Return (x, y) of the center of cell containing provided text 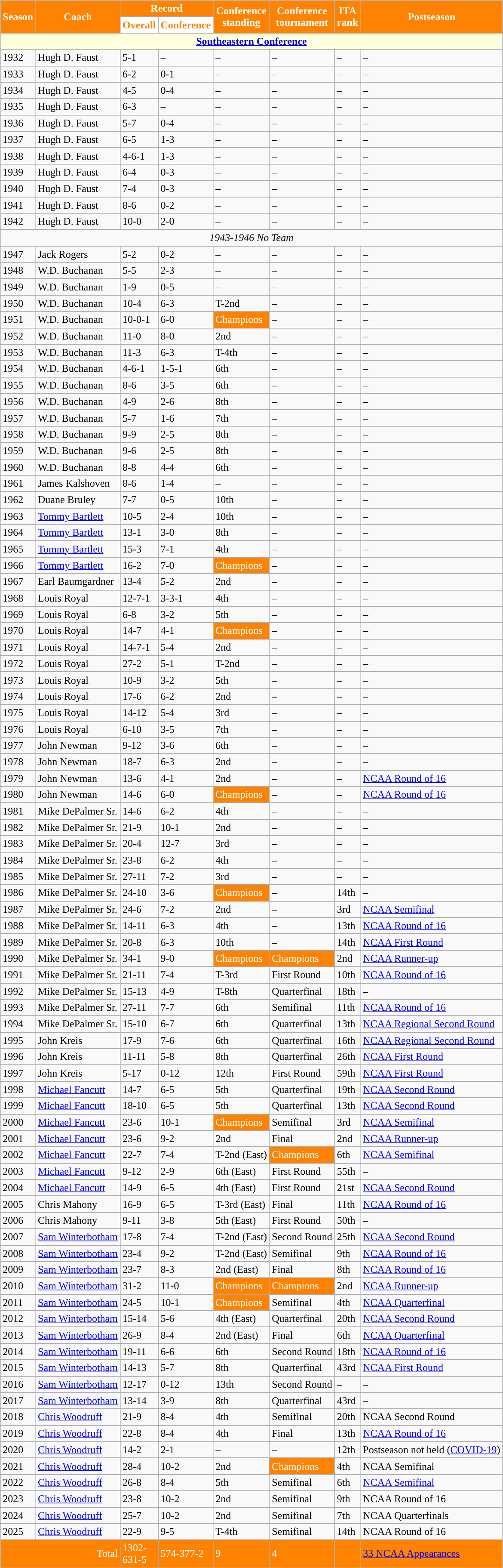
2011 (18, 1303)
1995 (18, 1040)
17-8 (139, 1237)
2007 (18, 1237)
1957 (18, 418)
26-8 (139, 1482)
2006 (18, 1220)
1986 (18, 893)
1-4 (186, 484)
1968 (18, 598)
1982 (18, 827)
3-8 (186, 1220)
1996 (18, 1057)
Duane Bruley (77, 500)
1941 (18, 205)
20-4 (139, 844)
2-6 (186, 401)
5-8 (186, 1057)
6-8 (139, 614)
8-0 (186, 336)
1976 (18, 729)
1952 (18, 336)
Conference tournament (302, 17)
9-0 (186, 958)
1942 (18, 222)
12-7 (186, 844)
1966 (18, 565)
1994 (18, 1024)
34-1 (139, 958)
8-8 (139, 467)
55th (347, 1171)
19-11 (139, 1352)
6-4 (139, 172)
1970 (18, 631)
15-14 (139, 1319)
Postseason (432, 17)
1-5-1 (186, 369)
1987 (18, 909)
14-2 (139, 1450)
2000 (18, 1122)
19th (347, 1090)
Record (166, 9)
1948 (18, 271)
2008 (18, 1253)
15-10 (139, 1024)
3-9 (186, 1401)
10-9 (139, 680)
1967 (18, 582)
50th (347, 1220)
1951 (18, 320)
7-0 (186, 565)
1999 (18, 1106)
15-13 (139, 991)
1959 (18, 451)
26th (347, 1057)
10-4 (139, 303)
T-3rd (East) (242, 1204)
2004 (18, 1188)
1962 (18, 500)
2025 (18, 1532)
22-8 (139, 1433)
24-6 (139, 909)
10-0-1 (139, 320)
6th (East) (242, 1171)
10-5 (139, 516)
14-11 (139, 926)
2-3 (186, 271)
5th (East) (242, 1220)
18-10 (139, 1106)
1990 (18, 958)
1947 (18, 254)
1980 (18, 795)
2-1 (186, 1450)
2010 (18, 1286)
8-3 (186, 1270)
T-8th (242, 991)
11-3 (139, 352)
2-0 (186, 222)
1993 (18, 1008)
ITA rank (347, 17)
33 NCAA Appearances (432, 1554)
Season (18, 17)
22-7 (139, 1155)
4-4 (186, 467)
27-2 (139, 664)
Earl Baumgardner (77, 582)
2024 (18, 1515)
9-11 (139, 1220)
2015 (18, 1368)
2014 (18, 1352)
2005 (18, 1204)
23-4 (139, 1253)
24-5 (139, 1303)
T-3rd (242, 975)
7-6 (186, 1040)
9-5 (186, 1532)
25-7 (139, 1515)
Southeastern Conference (252, 41)
1997 (18, 1073)
1950 (18, 303)
2013 (18, 1335)
14-12 (139, 713)
1961 (18, 484)
574-377-2 (186, 1554)
1954 (18, 369)
2020 (18, 1450)
1949 (18, 287)
25th (347, 1237)
1978 (18, 762)
2-9 (186, 1171)
10-0 (139, 222)
16th (347, 1040)
14-7-1 (139, 647)
2018 (18, 1417)
17-9 (139, 1040)
2-4 (186, 516)
13-4 (139, 582)
2017 (18, 1401)
1988 (18, 926)
20-8 (139, 942)
1935 (18, 107)
6-10 (139, 729)
2003 (18, 1171)
13-14 (139, 1401)
24-10 (139, 893)
3-0 (186, 533)
1989 (18, 942)
5-17 (139, 1073)
2016 (18, 1384)
1965 (18, 549)
31-2 (139, 1286)
1975 (18, 713)
5-5 (139, 271)
28-4 (139, 1466)
1991 (18, 975)
14-9 (139, 1188)
1971 (18, 647)
1969 (18, 614)
1958 (18, 434)
Overall (139, 25)
12-7-1 (139, 598)
1985 (18, 877)
Conference (186, 25)
0-1 (186, 74)
1953 (18, 352)
2019 (18, 1433)
4-5 (139, 90)
1977 (18, 746)
NCAA Quarterfinals (432, 1515)
1938 (18, 156)
2009 (18, 1270)
1932 (18, 58)
1943-1946 No Team (252, 238)
26-9 (139, 1335)
1964 (18, 533)
Coach (77, 17)
1981 (18, 811)
9-6 (139, 451)
Conference standing (242, 17)
14-13 (139, 1368)
Total (60, 1554)
1960 (18, 467)
1983 (18, 844)
11-11 (139, 1057)
12-17 (139, 1384)
2021 (18, 1466)
23-7 (139, 1270)
1992 (18, 991)
2002 (18, 1155)
Jack Rogers (77, 254)
7-1 (186, 549)
2001 (18, 1139)
1-9 (139, 287)
1940 (18, 188)
1963 (18, 516)
4 (302, 1554)
18-7 (139, 762)
16-2 (139, 565)
13-6 (139, 778)
1934 (18, 90)
Postseason not held (COVID-19) (432, 1450)
6-6 (186, 1352)
1-6 (186, 418)
9 (242, 1554)
2012 (18, 1319)
13-1 (139, 533)
15-3 (139, 549)
16-9 (139, 1204)
6-7 (186, 1024)
1973 (18, 680)
21-11 (139, 975)
1956 (18, 401)
1984 (18, 860)
1939 (18, 172)
22-9 (139, 1532)
2023 (18, 1499)
59th (347, 1073)
James Kalshoven (77, 484)
1979 (18, 778)
1998 (18, 1090)
1936 (18, 123)
21st (347, 1188)
2022 (18, 1482)
3-3-1 (186, 598)
1974 (18, 696)
1972 (18, 664)
17-6 (139, 696)
1937 (18, 139)
5-6 (186, 1319)
9-9 (139, 434)
1302-631-5 (139, 1554)
1955 (18, 385)
1933 (18, 74)
